Identify which cell holds the provided text, then report its [x, y] central coordinate. 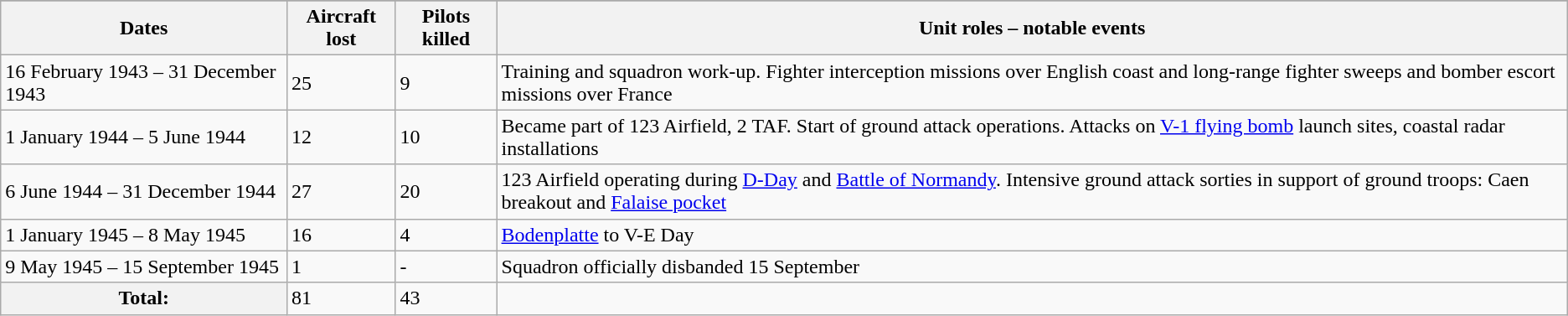
16 [342, 235]
Became part of 123 Airfield, 2 TAF. Start of ground attack operations. Attacks on V-1 flying bomb launch sites, coastal radar installations [1032, 137]
16 February 1943 – 31 December 1943 [144, 82]
1 January 1945 – 8 May 1945 [144, 235]
1 January 1944 – 5 June 1944 [144, 137]
81 [342, 298]
Pilots killed [446, 28]
Squadron officially disbanded 15 September [1032, 267]
1 [342, 267]
25 [342, 82]
Unit roles – notable events [1032, 28]
4 [446, 235]
10 [446, 137]
9 May 1945 – 15 September 1945 [144, 267]
Bodenplatte to V-E Day [1032, 235]
9 [446, 82]
Aircraft lost [342, 28]
20 [446, 191]
- [446, 267]
6 June 1944 – 31 December 1944 [144, 191]
27 [342, 191]
Dates [144, 28]
12 [342, 137]
Total: [144, 298]
43 [446, 298]
Training and squadron work-up. Fighter interception missions over English coast and long-range fighter sweeps and bomber escort missions over France [1032, 82]
